From the cell containing the given text, extract its center point as [X, Y] coordinate. 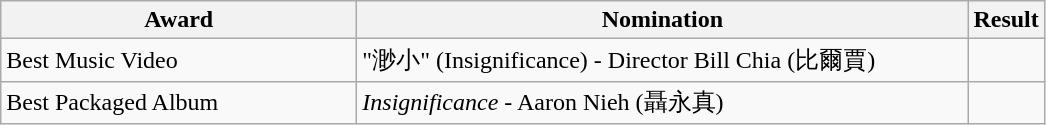
Award [179, 20]
Best Music Video [179, 60]
Nomination [662, 20]
Insignificance - Aaron Nieh (聶永真) [662, 102]
Result [1006, 20]
Best Packaged Album [179, 102]
"渺小" (Insignificance) - Director Bill Chia (比爾賈) [662, 60]
